For the text-containing cell, return its midpoint in (x, y) coordinate format. 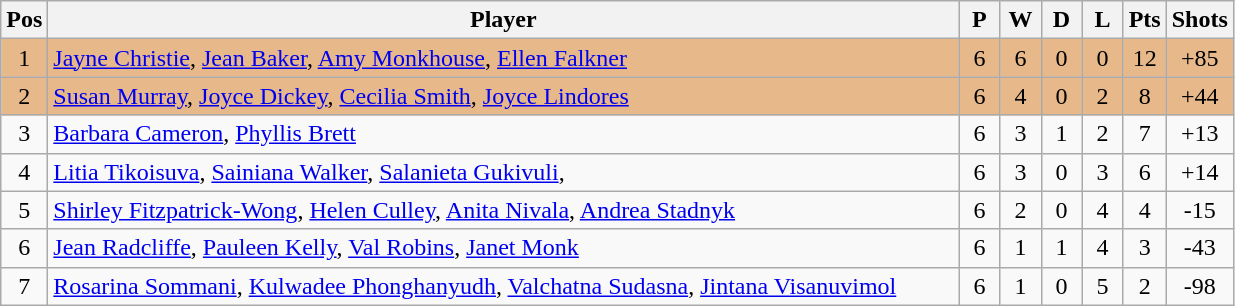
+85 (1200, 58)
Shirley Fitzpatrick-Wong, Helen Culley, Anita Nivala, Andrea Stadnyk (504, 210)
Barbara Cameron, Phyllis Brett (504, 134)
Pos (24, 20)
12 (1144, 58)
P (980, 20)
8 (1144, 96)
W (1020, 20)
+44 (1200, 96)
-98 (1200, 286)
Jayne Christie, Jean Baker, Amy Monkhouse, Ellen Falkner (504, 58)
Jean Radcliffe, Pauleen Kelly, Val Robins, Janet Monk (504, 248)
D (1062, 20)
Rosarina Sommani, Kulwadee Phonghanyudh, Valchatna Sudasna, Jintana Visanuvimol (504, 286)
Litia Tikoisuva, Sainiana Walker, Salanieta Gukivuli, (504, 172)
-15 (1200, 210)
Player (504, 20)
Susan Murray, Joyce Dickey, Cecilia Smith, Joyce Lindores (504, 96)
+13 (1200, 134)
Shots (1200, 20)
-43 (1200, 248)
Pts (1144, 20)
+14 (1200, 172)
L (1102, 20)
